Search for the cell housing the specified text and yield its (X, Y) center coordinate. 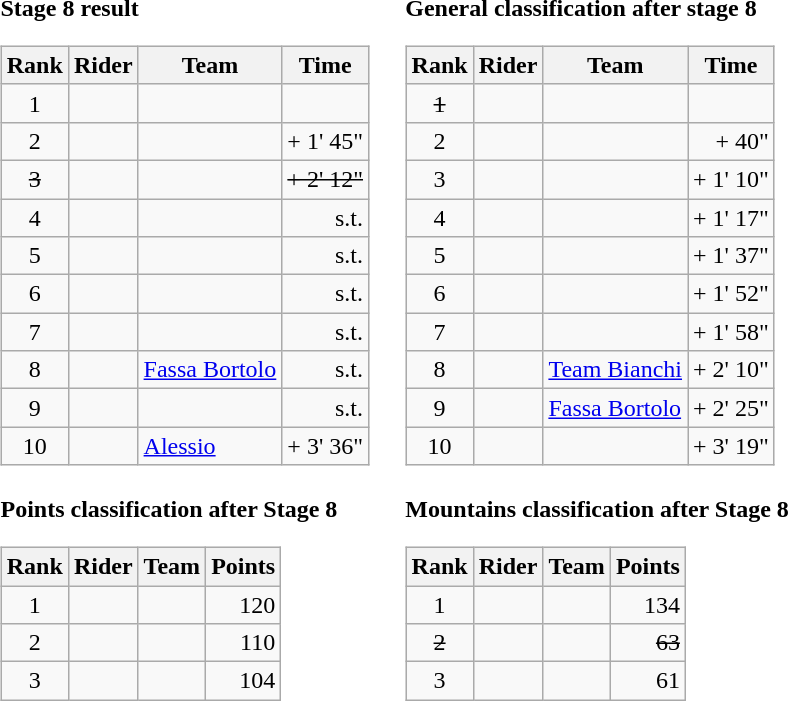
110 (244, 643)
61 (648, 681)
+ 1' 17" (732, 217)
+ 3' 19" (732, 446)
+ 2' 12" (326, 179)
63 (648, 643)
104 (244, 681)
+ 1' 37" (732, 256)
+ 1' 10" (732, 179)
120 (244, 605)
+ 40" (732, 141)
Alessio (210, 446)
+ 2' 10" (732, 370)
134 (648, 605)
+ 2' 25" (732, 408)
+ 1' 45" (326, 141)
+ 1' 52" (732, 294)
+ 1' 58" (732, 332)
+ 3' 36" (326, 446)
Team Bianchi (616, 370)
